From the cell containing the given text, extract its center point as [X, Y] coordinate. 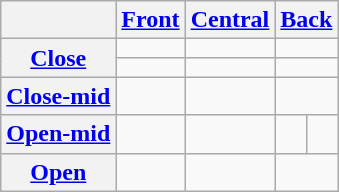
Open-mid [58, 134]
Open [58, 172]
Close [58, 58]
Central [230, 20]
Close-mid [58, 96]
Back [306, 20]
Front [150, 20]
